Detect which cell encompasses the target text, then output its (x, y) center coordinate. 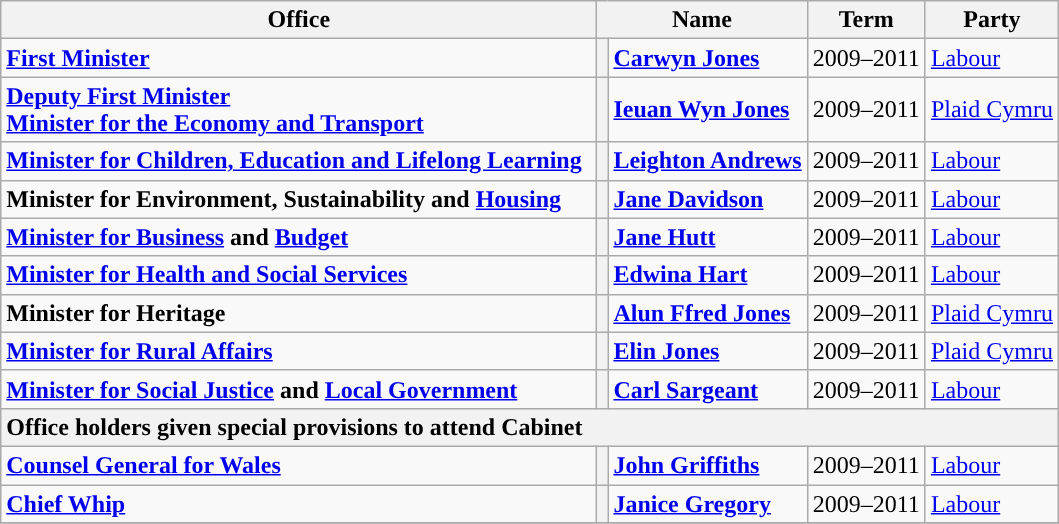
Office (299, 20)
Ieuan Wyn Jones (708, 110)
Chief Whip (299, 503)
Office holders given special provisions to attend Cabinet (530, 427)
Jane Hutt (708, 237)
Party (992, 20)
Minister for Rural Affairs (299, 351)
Minister for Social Justice and Local Government (299, 389)
Carl Sargeant (708, 389)
Minister for Health and Social Services (299, 275)
Edwina Hart (708, 275)
Minister for Heritage (299, 313)
Alun Ffred Jones (708, 313)
Elin Jones (708, 351)
Jane Davidson (708, 199)
Minister for Children, Education and Lifelong Learning (299, 161)
First Minister (299, 58)
Name (702, 20)
Term (866, 20)
Minister for Environment, Sustainability and Housing (299, 199)
Deputy First MinisterMinister for the Economy and Transport (299, 110)
Janice Gregory (708, 503)
Counsel General for Wales (299, 465)
Carwyn Jones (708, 58)
Minister for Business and Budget (299, 237)
John Griffiths (708, 465)
Leighton Andrews (708, 161)
